Locate the cell with the specified text and output its (x, y) center coordinate. 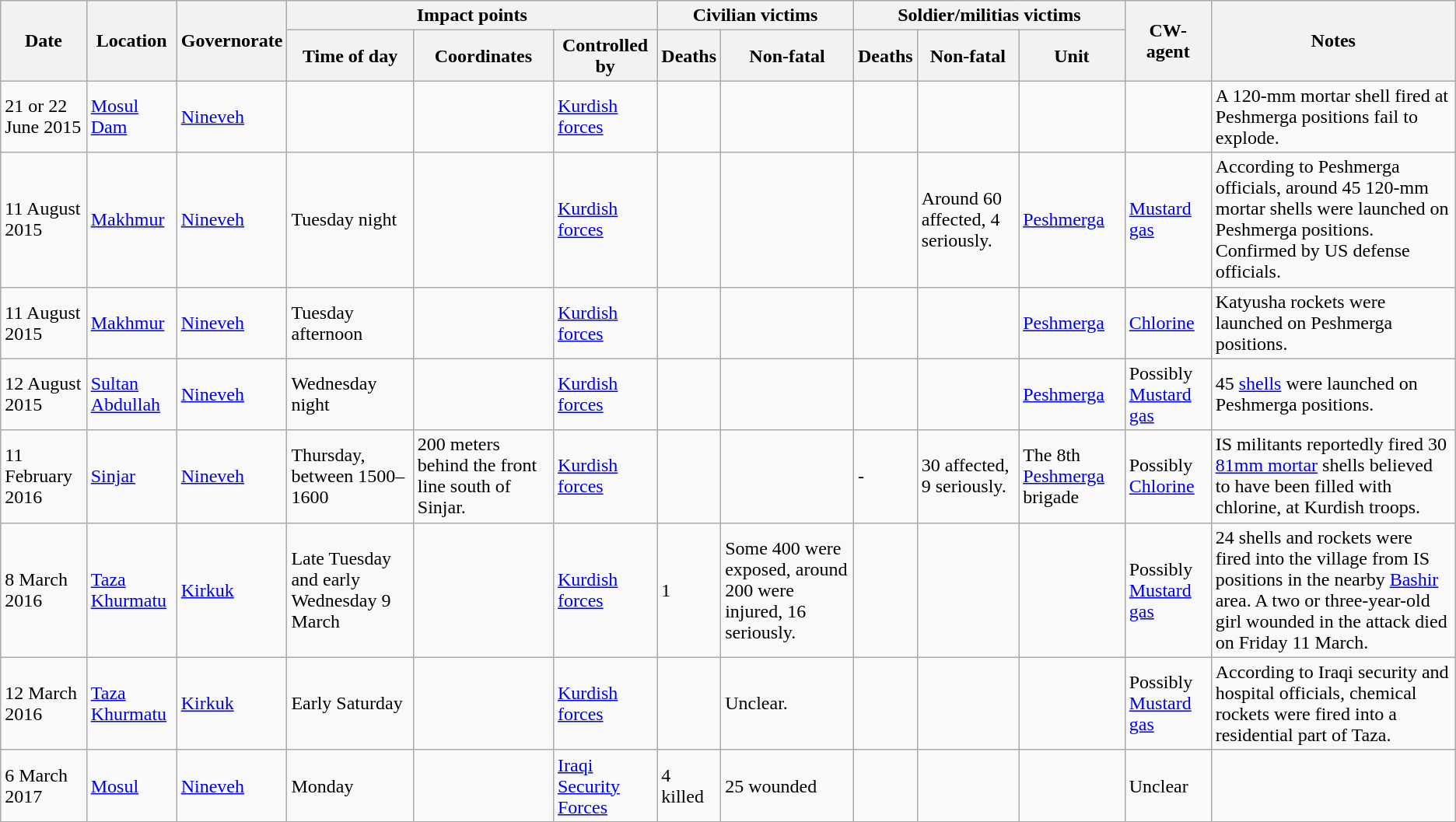
Coordinates (483, 56)
CW-agent (1168, 40)
Wednesday night (350, 394)
Impact points (472, 16)
Sinjar (131, 476)
25 wounded (787, 785)
Unclear. (787, 703)
Soldier/militias victims (989, 16)
12 August 2015 (44, 394)
Controlled by (605, 56)
According to Peshmerga officials, around 45 120-mm mortar shells were launched on Peshmerga positions. Confirmed by US defense officials. (1333, 219)
Tuesday afternoon (350, 323)
Late Tuesday and early Wednesday 9 March (350, 589)
The 8th Peshmerga brigade (1072, 476)
According to Iraqi security and hospital officials, chemical rockets were fired into a residential part of Taza. (1333, 703)
6 March 2017 (44, 785)
Around 60 affected, 4 seriously. (968, 219)
Location (131, 40)
45 shells were launched on Peshmerga positions. (1333, 394)
21 or 22 June 2015 (44, 117)
Unit (1072, 56)
Mosul (131, 785)
Sultan Abdullah (131, 394)
Possibly Chlorine (1168, 476)
- (885, 476)
8 March 2016 (44, 589)
30 affected, 9 seriously. (968, 476)
Time of day (350, 56)
IS militants reportedly fired 30 81mm mortar shells believed to have been filled with chlorine, at Kurdish troops. (1333, 476)
Governorate (232, 40)
Katyusha rockets were launched on Peshmerga positions. (1333, 323)
Tuesday night (350, 219)
Mustard gas (1168, 219)
Some 400 were exposed, around 200 were injured, 16 seriously. (787, 589)
4 killed (689, 785)
1 (689, 589)
Chlorine (1168, 323)
Date (44, 40)
200 meters behind the front line south of Sinjar. (483, 476)
Notes (1333, 40)
A 120-mm mortar shell fired at Peshmerga positions fail to explode. (1333, 117)
Unclear (1168, 785)
Civilian victims (756, 16)
Thursday, between 1500–1600 (350, 476)
Monday (350, 785)
Mosul Dam (131, 117)
11 February 2016 (44, 476)
Early Saturday (350, 703)
Iraqi Security Forces (605, 785)
12 March 2016 (44, 703)
